Search for the cell housing the specified text and yield its (X, Y) center coordinate. 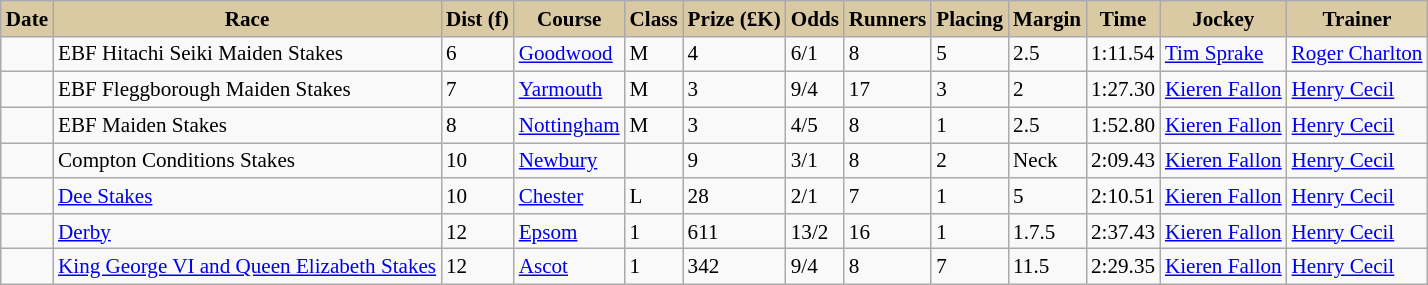
EBF Hitachi Seiki Maiden Stakes (247, 54)
2:09.43 (1123, 160)
Roger Charlton (1358, 54)
16 (888, 230)
2/1 (815, 196)
2:10.51 (1123, 196)
4/5 (815, 124)
Margin (1047, 18)
Yarmouth (570, 90)
Chester (570, 196)
11.5 (1047, 266)
Newbury (570, 160)
Odds (815, 18)
Epsom (570, 230)
EBF Maiden Stakes (247, 124)
1:52.80 (1123, 124)
2:29.35 (1123, 266)
1:27.30 (1123, 90)
1.7.5 (1047, 230)
6/1 (815, 54)
3/1 (815, 160)
Race (247, 18)
4 (734, 54)
17 (888, 90)
Ascot (570, 266)
611 (734, 230)
Time (1123, 18)
6 (478, 54)
9 (734, 160)
Derby (247, 230)
2:37.43 (1123, 230)
Nottingham (570, 124)
Placing (970, 18)
Class (654, 18)
Jockey (1224, 18)
Course (570, 18)
King George VI and Queen Elizabeth Stakes (247, 266)
Compton Conditions Stakes (247, 160)
Tim Sprake (1224, 54)
Dee Stakes (247, 196)
28 (734, 196)
L (654, 196)
13/2 (815, 230)
EBF Fleggborough Maiden Stakes (247, 90)
1:11.54 (1123, 54)
Neck (1047, 160)
Date (27, 18)
342 (734, 266)
Dist (f) (478, 18)
Runners (888, 18)
Prize (£K) (734, 18)
Trainer (1358, 18)
Goodwood (570, 54)
